Identify which cell holds the provided text, then report its [X, Y] central coordinate. 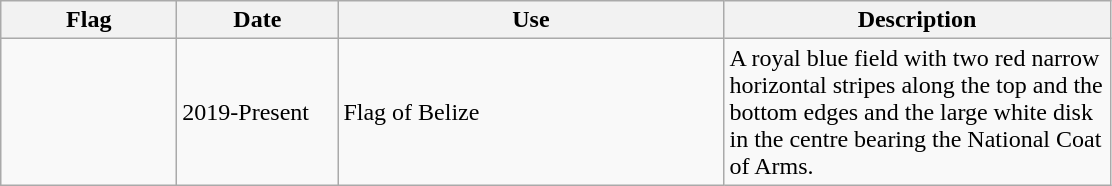
Flag [89, 20]
Flag of Belize [531, 112]
Date [258, 20]
Description [917, 20]
Use [531, 20]
2019-Present [258, 112]
